Determine the [X, Y] coordinate at the center of the cell enclosing the given text.  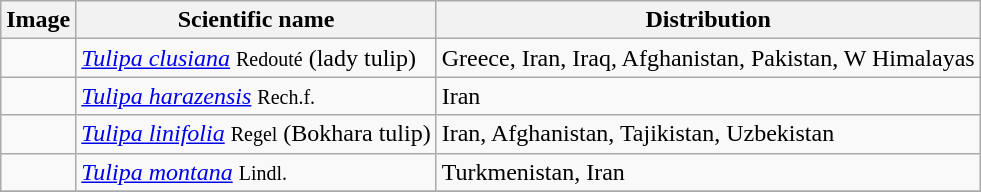
Greece, Iran, Iraq, Afghanistan, Pakistan, W Himalayas [708, 58]
Iran, Afghanistan, Tajikistan, Uzbekistan [708, 134]
Scientific name [256, 20]
Tulipa harazensis Rech.f. [256, 96]
Image [38, 20]
Tulipa linifolia Regel (Bokhara tulip) [256, 134]
Tulipa clusiana Redouté (lady tulip) [256, 58]
Iran [708, 96]
Turkmenistan, Iran [708, 172]
Distribution [708, 20]
Tulipa montana Lindl. [256, 172]
